Locate the cell with the specified text and output its (x, y) center coordinate. 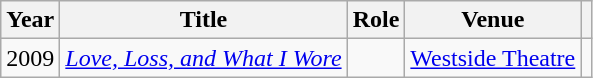
Love, Loss, and What I Wore (204, 58)
Year (30, 20)
2009 (30, 58)
Role (376, 20)
Westside Theatre (493, 58)
Venue (493, 20)
Title (204, 20)
